Scan for the cell matching the given text and deliver its [x, y] coordinate at center. 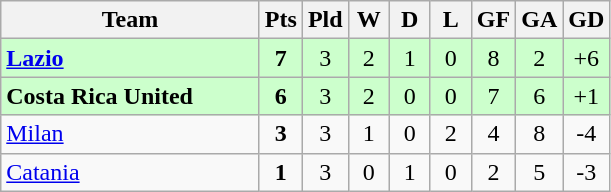
4 [493, 134]
GA [540, 20]
Costa Rica United [130, 96]
D [410, 20]
Team [130, 20]
W [368, 20]
Pld [325, 20]
Lazio [130, 58]
L [450, 20]
GF [493, 20]
+6 [586, 58]
Milan [130, 134]
5 [540, 172]
+1 [586, 96]
-3 [586, 172]
Catania [130, 172]
GD [586, 20]
Pts [280, 20]
-4 [586, 134]
